Find where the given text appears and provide that cell's center as [x, y] coordinate. 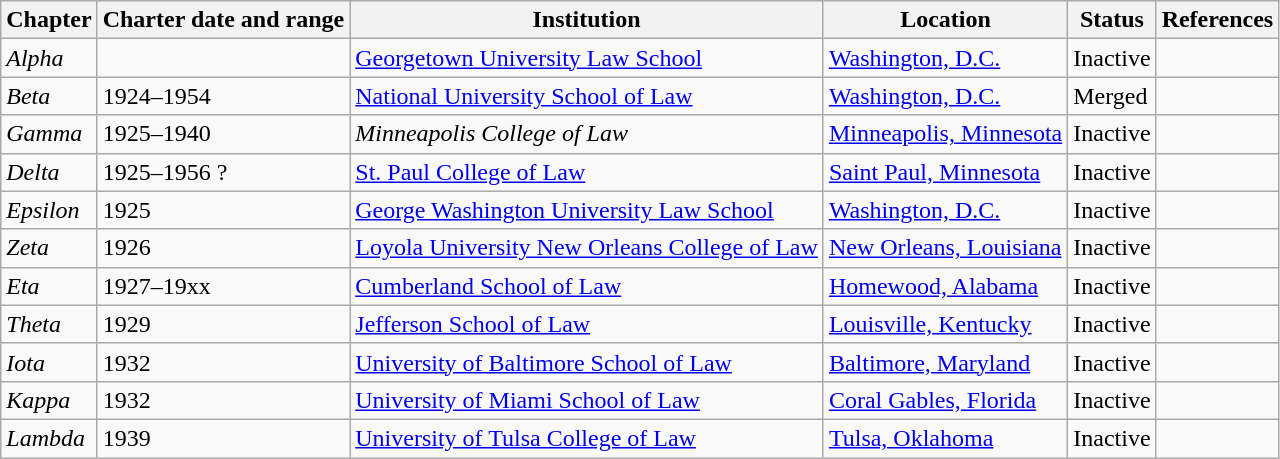
1925 [224, 210]
Tulsa, Oklahoma [945, 438]
Baltimore, Maryland [945, 362]
New Orleans, Louisiana [945, 248]
Cumberland School of Law [587, 286]
Homewood, Alabama [945, 286]
St. Paul College of Law [587, 172]
Georgetown University Law School [587, 58]
1925–1956 ? [224, 172]
Zeta [49, 248]
Minneapolis College of Law [587, 134]
Theta [49, 324]
Charter date and range [224, 20]
University of Miami School of Law [587, 400]
National University School of Law [587, 96]
Epsilon [49, 210]
Iota [49, 362]
Saint Paul, Minnesota [945, 172]
Louisville, Kentucky [945, 324]
Minneapolis, Minnesota [945, 134]
Alpha [49, 58]
Jefferson School of Law [587, 324]
1925–1940 [224, 134]
1924–1954 [224, 96]
University of Tulsa College of Law [587, 438]
1929 [224, 324]
Loyola University New Orleans College of Law [587, 248]
Location [945, 20]
Chapter [49, 20]
Eta [49, 286]
1926 [224, 248]
Merged [1112, 96]
Coral Gables, Florida [945, 400]
1939 [224, 438]
1927–19xx [224, 286]
Lambda [49, 438]
Beta [49, 96]
Delta [49, 172]
University of Baltimore School of Law [587, 362]
Institution [587, 20]
References [1218, 20]
Kappa [49, 400]
Status [1112, 20]
Gamma [49, 134]
George Washington University Law School [587, 210]
